Return the (x, y) coordinate for the center point of the cell that contains the specified text.  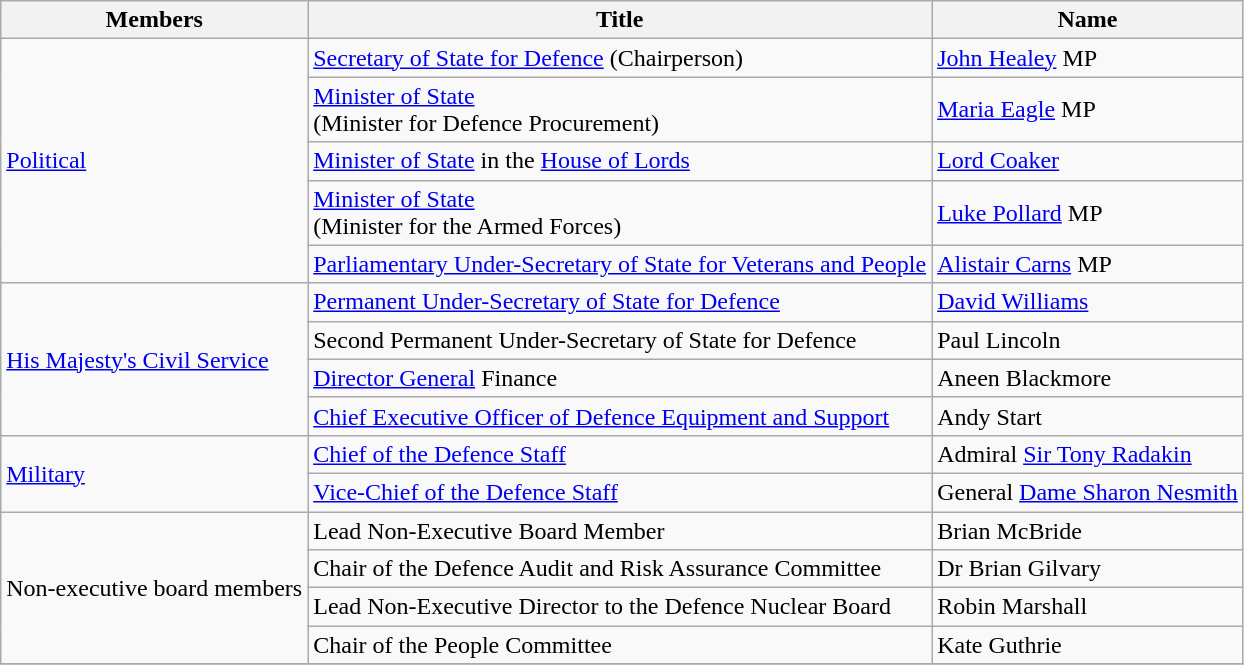
Vice-Chief of the Defence Staff (620, 492)
Andy Start (1088, 416)
Robin Marshall (1088, 607)
Chief Executive Officer of Defence Equipment and Support (620, 416)
Minister of State(Minister for Defence Procurement) (620, 110)
His Majesty's Civil Service (154, 359)
Brian McBride (1088, 531)
Maria Eagle MP (1088, 110)
Paul Lincoln (1088, 340)
Members (154, 20)
Admiral Sir Tony Radakin (1088, 454)
Kate Guthrie (1088, 645)
Dr Brian Gilvary (1088, 569)
General Dame Sharon Nesmith (1088, 492)
Lord Coaker (1088, 161)
Name (1088, 20)
Military (154, 473)
Second Permanent Under-Secretary of State for Defence (620, 340)
Minister of State in the House of Lords (620, 161)
Political (154, 161)
Chief of the Defence Staff (620, 454)
Permanent Under-Secretary of State for Defence (620, 302)
Title (620, 20)
Lead Non-Executive Director to the Defence Nuclear Board (620, 607)
Chair of the Defence Audit and Risk Assurance Committee (620, 569)
Lead Non-Executive Board Member (620, 531)
Chair of the People Committee (620, 645)
Luke Pollard MP (1088, 212)
Parliamentary Under-Secretary of State for Veterans and People (620, 264)
David Williams (1088, 302)
Aneen Blackmore (1088, 378)
Secretary of State for Defence (Chairperson) (620, 58)
Non-executive board members (154, 588)
John Healey MP (1088, 58)
Alistair Carns MP (1088, 264)
Director General Finance (620, 378)
Minister of State(Minister for the Armed Forces) (620, 212)
